From the cell containing the given text, extract its center point as [X, Y] coordinate. 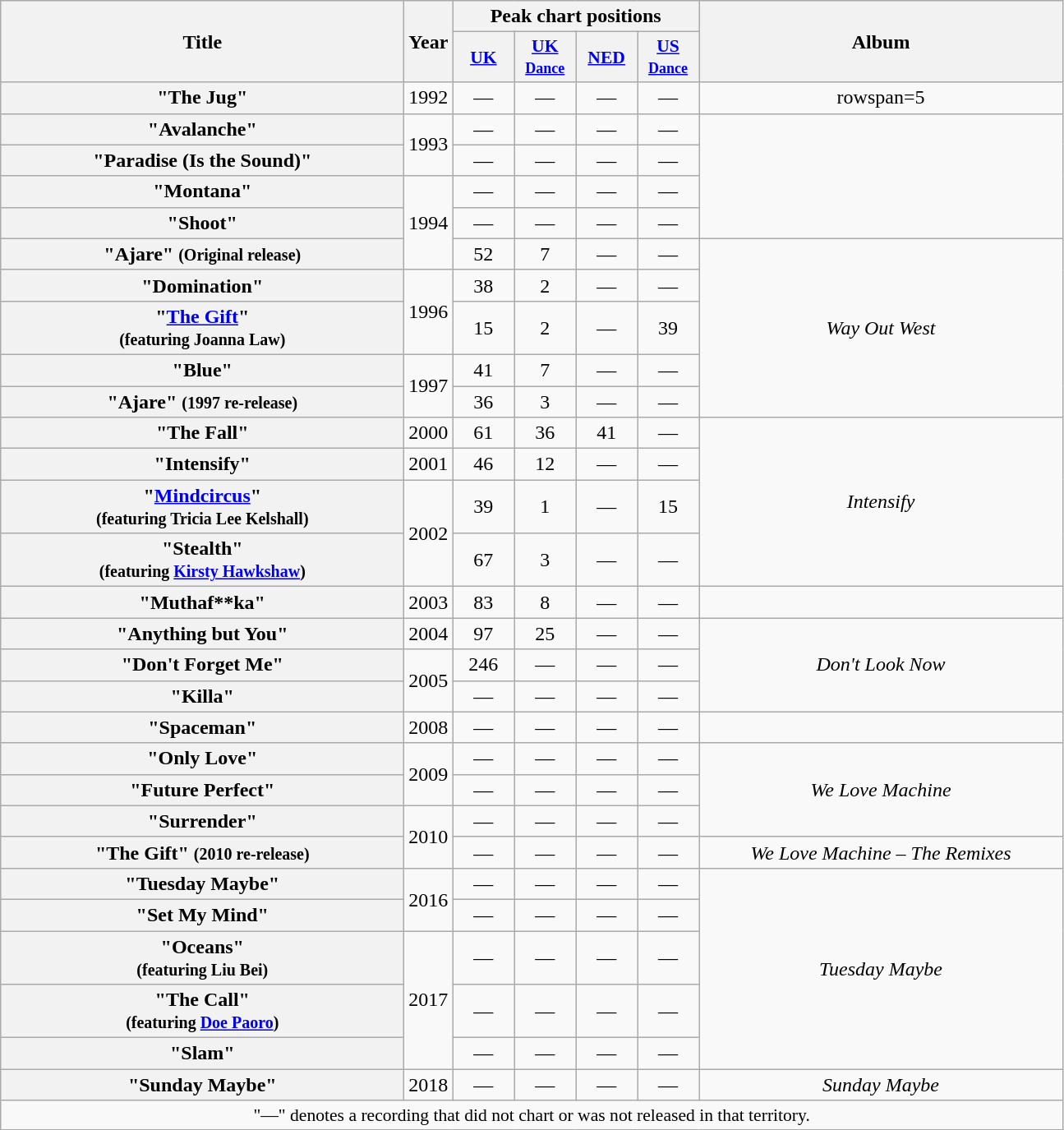
"The Jug" [202, 98]
67 [483, 560]
We Love Machine – The Remixes [881, 852]
1993 [429, 145]
"Ajare" (Original release) [202, 254]
"Domination" [202, 285]
1997 [429, 385]
1994 [429, 223]
"The Fall" [202, 433]
"Mindcircus" (featuring Tricia Lee Kelshall) [202, 506]
"Killa" [202, 696]
"Future Perfect" [202, 790]
"Don't Forget Me" [202, 665]
Don't Look Now [881, 665]
1 [546, 506]
38 [483, 285]
1992 [429, 98]
"Anything but You" [202, 634]
"The Gift" (featuring Joanna Law) [202, 327]
"Sunday Maybe" [202, 1085]
83 [483, 602]
"—" denotes a recording that did not chart or was not released in that territory. [532, 1115]
rowspan=5 [881, 98]
"The Gift" (2010 re-release) [202, 852]
2009 [429, 774]
2001 [429, 464]
2017 [429, 999]
Sunday Maybe [881, 1085]
Way Out West [881, 327]
"Set My Mind" [202, 915]
"Intensify" [202, 464]
"Shoot" [202, 223]
"Oceans" (featuring Liu Bei) [202, 957]
"Montana" [202, 191]
"Stealth" (featuring Kirsty Hawkshaw) [202, 560]
97 [483, 634]
2008 [429, 727]
Intensify [881, 502]
"Muthaf**ka" [202, 602]
25 [546, 634]
UK [483, 58]
12 [546, 464]
"Only Love" [202, 759]
2004 [429, 634]
1996 [429, 312]
NED [606, 58]
46 [483, 464]
2010 [429, 837]
We Love Machine [881, 790]
"Blue" [202, 370]
"Paradise (Is the Sound)" [202, 160]
2016 [429, 899]
246 [483, 665]
"Spaceman" [202, 727]
"Avalanche" [202, 129]
"Ajare" (1997 re-release) [202, 402]
Album [881, 41]
UKDance [546, 58]
52 [483, 254]
Tuesday Maybe [881, 968]
"Surrender" [202, 821]
USDance [669, 58]
2000 [429, 433]
2002 [429, 533]
61 [483, 433]
"The Call" (featuring Doe Paoro) [202, 1011]
"Slam" [202, 1054]
2018 [429, 1085]
Peak chart positions [576, 16]
Title [202, 41]
Year [429, 41]
2005 [429, 680]
"Tuesday Maybe" [202, 883]
8 [546, 602]
2003 [429, 602]
